Return (x, y) of the center of cell containing provided text 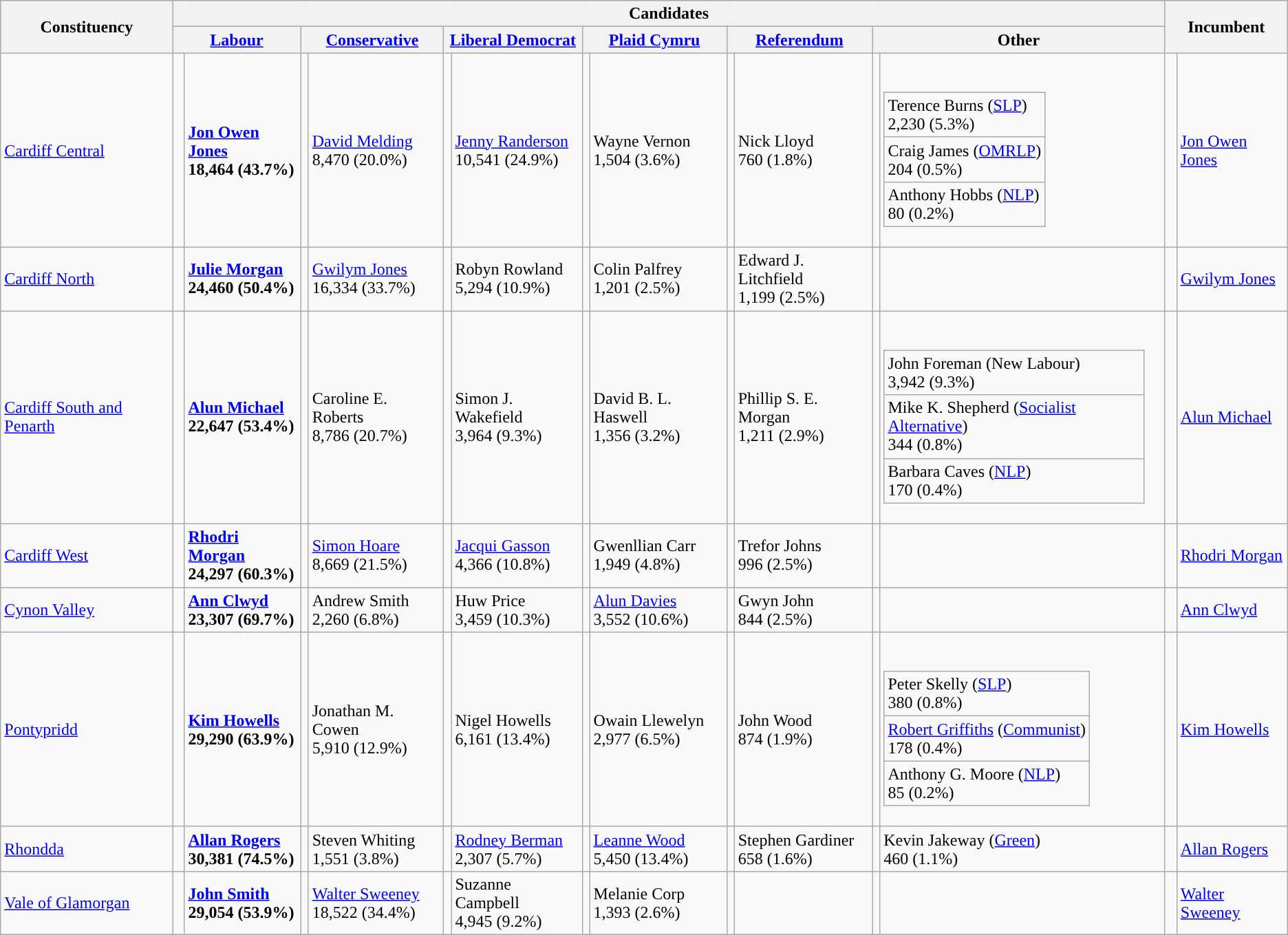
Jon Owen Jones (1232, 150)
Julie Morgan24,460 (50.4%) (242, 279)
Owain Llewelyn2,977 (6.5%) (658, 729)
John Smith29,054 (53.9%) (242, 903)
Plaid Cymru (654, 40)
Gwenllian Carr1,949 (4.8%) (658, 555)
Alun Davies3,552 (10.6%) (658, 610)
Simon J. Wakefield3,964 (9.3%) (517, 418)
Constituency (87, 27)
Ann Clwyd (1232, 610)
Robert Griffiths (Communist)178 (0.4%) (987, 739)
Nick Lloyd760 (1.8%) (803, 150)
Barbara Caves (NLP)170 (0.4%) (1014, 480)
Cardiff North (87, 279)
Colin Palfrey1,201 (2.5%) (658, 279)
Phillip S. E. Morgan1,211 (2.9%) (803, 418)
Terence Burns (SLP)2,230 (5.3%) (965, 114)
Steven Whiting1,551 (3.8%) (376, 849)
Nigel Howells6,161 (13.4%) (517, 729)
Anthony Hobbs (NLP)80 (0.2%) (965, 204)
Incumbent (1226, 27)
Huw Price3,459 (10.3%) (517, 610)
Other (1019, 40)
Walter Sweeney (1232, 903)
Craig James (OMRLP)204 (0.5%) (965, 160)
Melanie Corp1,393 (2.6%) (658, 903)
Trefor Johns996 (2.5%) (803, 555)
Edward J. Litchfield1,199 (2.5%) (803, 279)
Peter Skelly (SLP)380 (0.8%) (987, 694)
Wayne Vernon1,504 (3.6%) (658, 150)
Rhodri Morgan24,297 (60.3%) (242, 555)
Allan Rogers (1232, 849)
Cardiff Central (87, 150)
John Foreman (New Labour)3,942 (9.3%) (1014, 373)
Jon Owen Jones18,464 (43.7%) (242, 150)
Rhodri Morgan (1232, 555)
Mike K. Shepherd (Socialist Alternative)344 (0.8%) (1014, 427)
Terence Burns (SLP)2,230 (5.3%) Craig James (OMRLP)204 (0.5%) Anthony Hobbs (NLP)80 (0.2%) (1022, 150)
Referendum (799, 40)
Labour (237, 40)
Ann Clwyd23,307 (69.7%) (242, 610)
Jenny Randerson10,541 (24.9%) (517, 150)
Conservative (372, 40)
Andrew Smith2,260 (6.8%) (376, 610)
Walter Sweeney18,522 (34.4%) (376, 903)
John Foreman (New Labour)3,942 (9.3%) Mike K. Shepherd (Socialist Alternative)344 (0.8%) Barbara Caves (NLP)170 (0.4%) (1022, 418)
Cardiff South and Penarth (87, 418)
Leanne Wood5,450 (13.4%) (658, 849)
Gwilym Jones16,334 (33.7%) (376, 279)
David Melding8,470 (20.0%) (376, 150)
Stephen Gardiner658 (1.6%) (803, 849)
Kim Howells29,290 (63.9%) (242, 729)
Jonathan M. Cowen5,910 (12.9%) (376, 729)
Cynon Valley (87, 610)
Robyn Rowland5,294 (10.9%) (517, 279)
Anthony G. Moore (NLP)85 (0.2%) (987, 783)
Gwilym Jones (1232, 279)
Simon Hoare8,669 (21.5%) (376, 555)
Gwyn John844 (2.5%) (803, 610)
Suzanne Campbell4,945 (9.2%) (517, 903)
Rodney Berman2,307 (5.7%) (517, 849)
Caroline E. Roberts8,786 (20.7%) (376, 418)
Candidates (669, 14)
Alun Michael22,647 (53.4%) (242, 418)
Vale of Glamorgan (87, 903)
Pontypridd (87, 729)
David B. L. Haswell1,356 (3.2%) (658, 418)
John Wood874 (1.9%) (803, 729)
Jacqui Gasson4,366 (10.8%) (517, 555)
Peter Skelly (SLP)380 (0.8%) Robert Griffiths (Communist)178 (0.4%) Anthony G. Moore (NLP)85 (0.2%) (1022, 729)
Cardiff West (87, 555)
Rhondda (87, 849)
Allan Rogers30,381 (74.5%) (242, 849)
Liberal Democrat (513, 40)
Kevin Jakeway (Green)460 (1.1%) (1022, 849)
Kim Howells (1232, 729)
Alun Michael (1232, 418)
